Search for the cell housing the specified text and yield its [x, y] center coordinate. 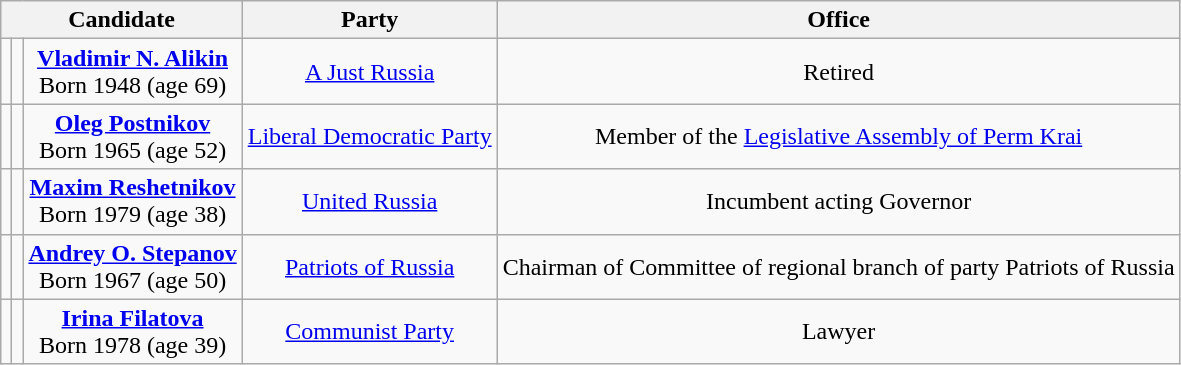
Lawyer [838, 332]
Patriots of Russia [370, 266]
Party [370, 20]
A Just Russia [370, 72]
United Russia [370, 202]
Incumbent acting Governor [838, 202]
Retired [838, 72]
Liberal Democratic Party [370, 136]
Andrey O. StepanovBorn 1967 (age 50) [132, 266]
Oleg PostnikovBorn 1965 (age 52) [132, 136]
Chairman of Committee of regional branch of party Patriots of Russia [838, 266]
Vladimir N. AlikinBorn 1948 (age 69) [132, 72]
Candidate [122, 20]
Irina FilatovaBorn 1978 (age 39) [132, 332]
Communist Party [370, 332]
Member of the Legislative Assembly of Perm Krai [838, 136]
Office [838, 20]
Maxim ReshetnikovBorn 1979 (age 38) [132, 202]
